Extract the (X, Y) coordinate from the center of the cell holding the provided text.  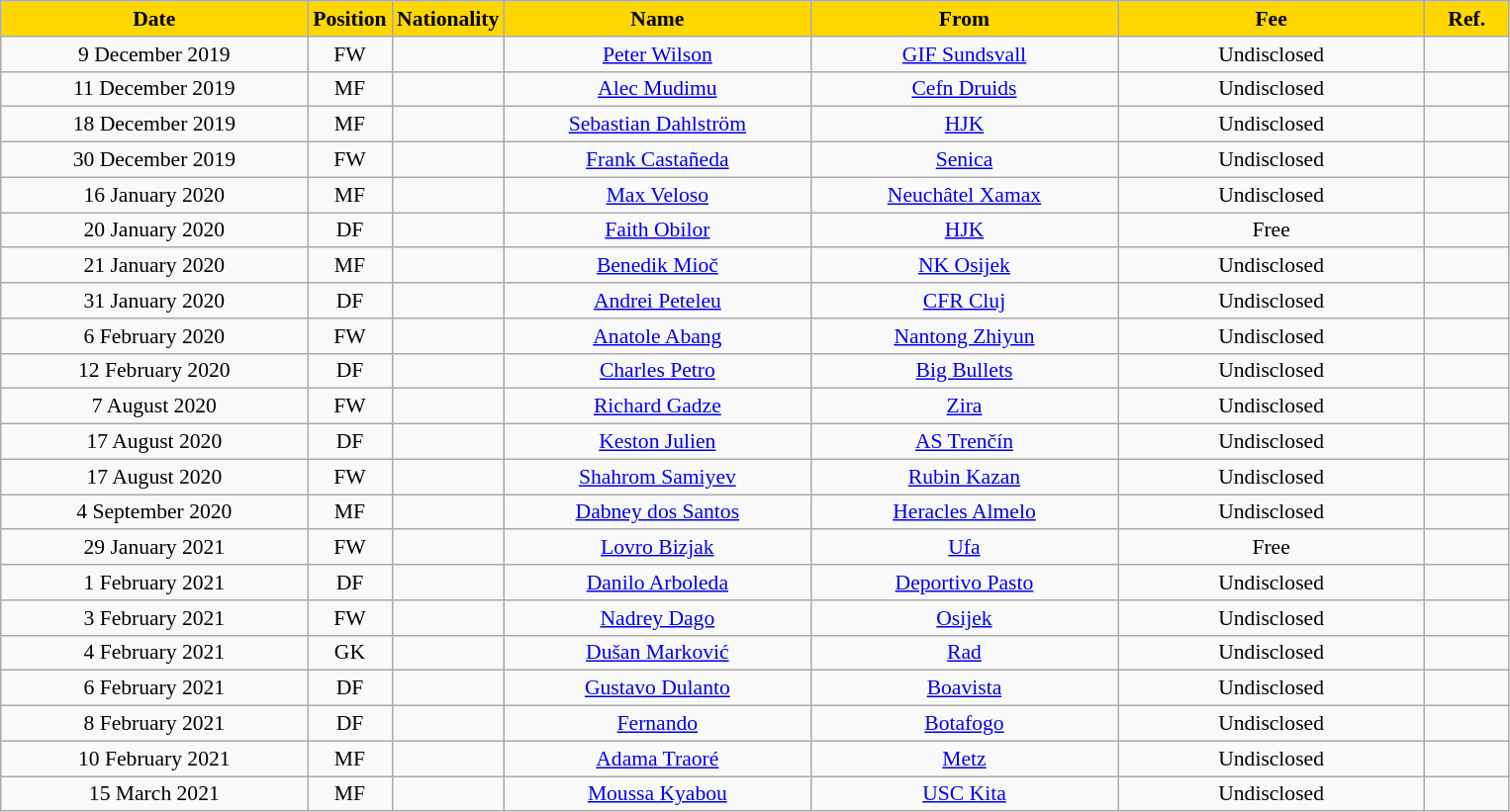
Nationality (447, 19)
Osijek (964, 618)
Cefn Druids (964, 89)
8 February 2021 (154, 724)
21 January 2020 (154, 266)
Senica (964, 160)
10 February 2021 (154, 759)
Dušan Marković (657, 653)
Adama Traoré (657, 759)
Rad (964, 653)
Dabney dos Santos (657, 512)
Shahrom Samiyev (657, 477)
15 March 2021 (154, 794)
Big Bullets (964, 371)
CFR Cluj (964, 301)
NK Osijek (964, 266)
AS Trenčín (964, 442)
1 February 2021 (154, 583)
Ufa (964, 548)
4 February 2021 (154, 653)
Max Veloso (657, 195)
29 January 2021 (154, 548)
GIF Sundsvall (964, 54)
4 September 2020 (154, 512)
3 February 2021 (154, 618)
31 January 2020 (154, 301)
Zira (964, 406)
Andrei Peteleu (657, 301)
12 February 2020 (154, 371)
Metz (964, 759)
Boavista (964, 688)
Peter Wilson (657, 54)
30 December 2019 (154, 160)
GK (350, 653)
Benedik Mioč (657, 266)
Sebastian Dahlström (657, 125)
Nadrey Dago (657, 618)
9 December 2019 (154, 54)
Alec Mudimu (657, 89)
6 February 2020 (154, 336)
20 January 2020 (154, 230)
USC Kita (964, 794)
18 December 2019 (154, 125)
Danilo Arboleda (657, 583)
Heracles Almelo (964, 512)
From (964, 19)
Moussa Kyabou (657, 794)
16 January 2020 (154, 195)
Fernando (657, 724)
Anatole Abang (657, 336)
Gustavo Dulanto (657, 688)
Richard Gadze (657, 406)
6 February 2021 (154, 688)
Lovro Bizjak (657, 548)
Nantong Zhiyun (964, 336)
11 December 2019 (154, 89)
Position (350, 19)
Faith Obilor (657, 230)
Name (657, 19)
Deportivo Pasto (964, 583)
Botafogo (964, 724)
Keston Julien (657, 442)
Fee (1272, 19)
Date (154, 19)
7 August 2020 (154, 406)
Rubin Kazan (964, 477)
Charles Petro (657, 371)
Neuchâtel Xamax (964, 195)
Ref. (1466, 19)
Frank Castañeda (657, 160)
